From the cell containing the given text, extract its center point as (x, y) coordinate. 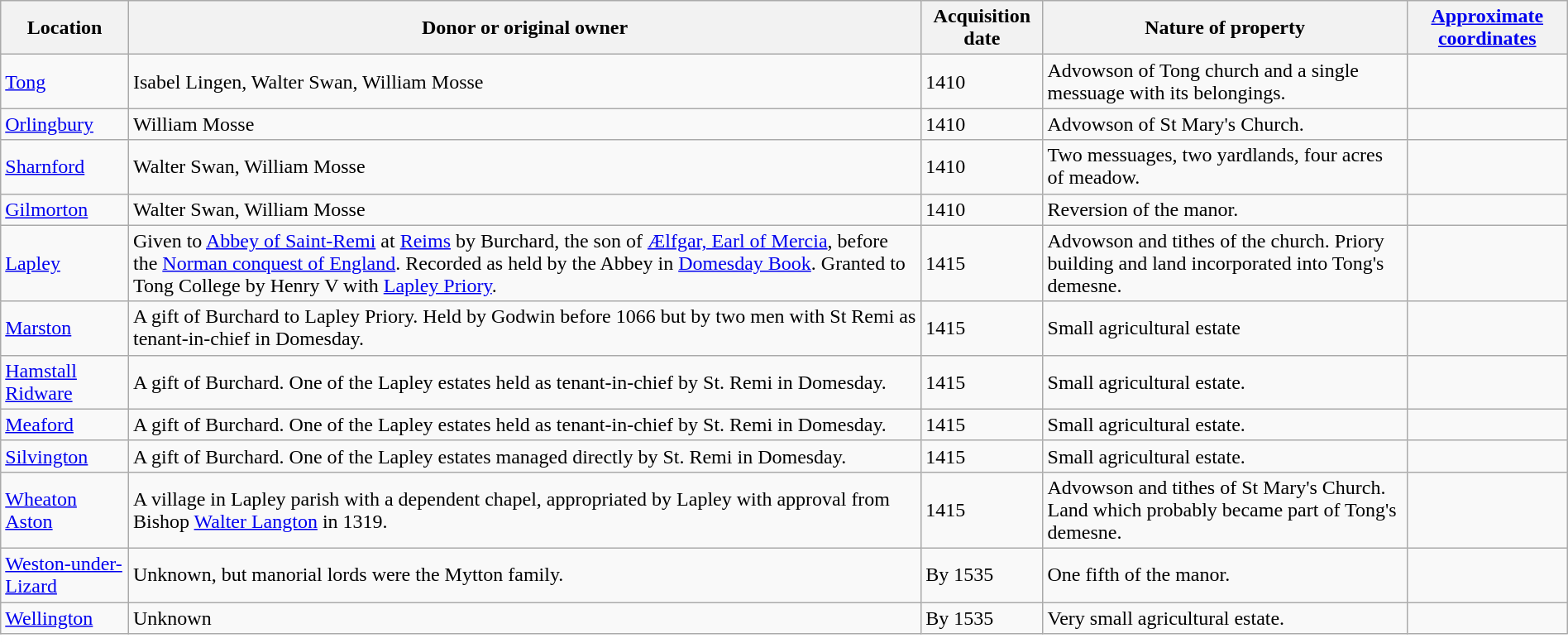
Meaford (65, 425)
Advowson of St Mary's Church. (1225, 124)
Approximate coordinates (1487, 28)
One fifth of the manor. (1225, 574)
A gift of Burchard. One of the Lapley estates managed directly by St. Remi in Domesday. (524, 456)
A gift of Burchard to Lapley Priory. Held by Godwin before 1066 but by two men with St Remi as tenant-in-chief in Domesday. (524, 328)
A village in Lapley parish with a dependent chapel, appropriated by Lapley with approval from Bishop Walter Langton in 1319. (524, 510)
Donor or original owner (524, 28)
Advowson of Tong church and a single messuage with its belongings. (1225, 81)
Tong (65, 81)
Two messuages, two yardlands, four acres of meadow. (1225, 167)
Advowson and tithes of the church. Priory building and land incorporated into Tong's demesne. (1225, 263)
Silvington (65, 456)
Advowson and tithes of St Mary's Church. Land which probably became part of Tong's demesne. (1225, 510)
Isabel Lingen, Walter Swan, William Mosse (524, 81)
Sharnford (65, 167)
Unknown (524, 618)
Location (65, 28)
Acquisition date (982, 28)
Wellington (65, 618)
Unknown, but manorial lords were the Mytton family. (524, 574)
Wheaton Aston (65, 510)
Very small agricultural estate. (1225, 618)
William Mosse (524, 124)
Reversion of the manor. (1225, 209)
Lapley (65, 263)
Gilmorton (65, 209)
Orlingbury (65, 124)
Weston-under-Lizard (65, 574)
Nature of property (1225, 28)
Hamstall Ridware (65, 382)
Small agricultural estate (1225, 328)
Marston (65, 328)
